From the cell containing the given text, extract its center point as [x, y] coordinate. 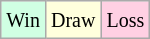
Win [24, 20]
Loss [126, 20]
Draw [72, 20]
